Output the [x, y] coordinate of the center of the cell containing the given text.  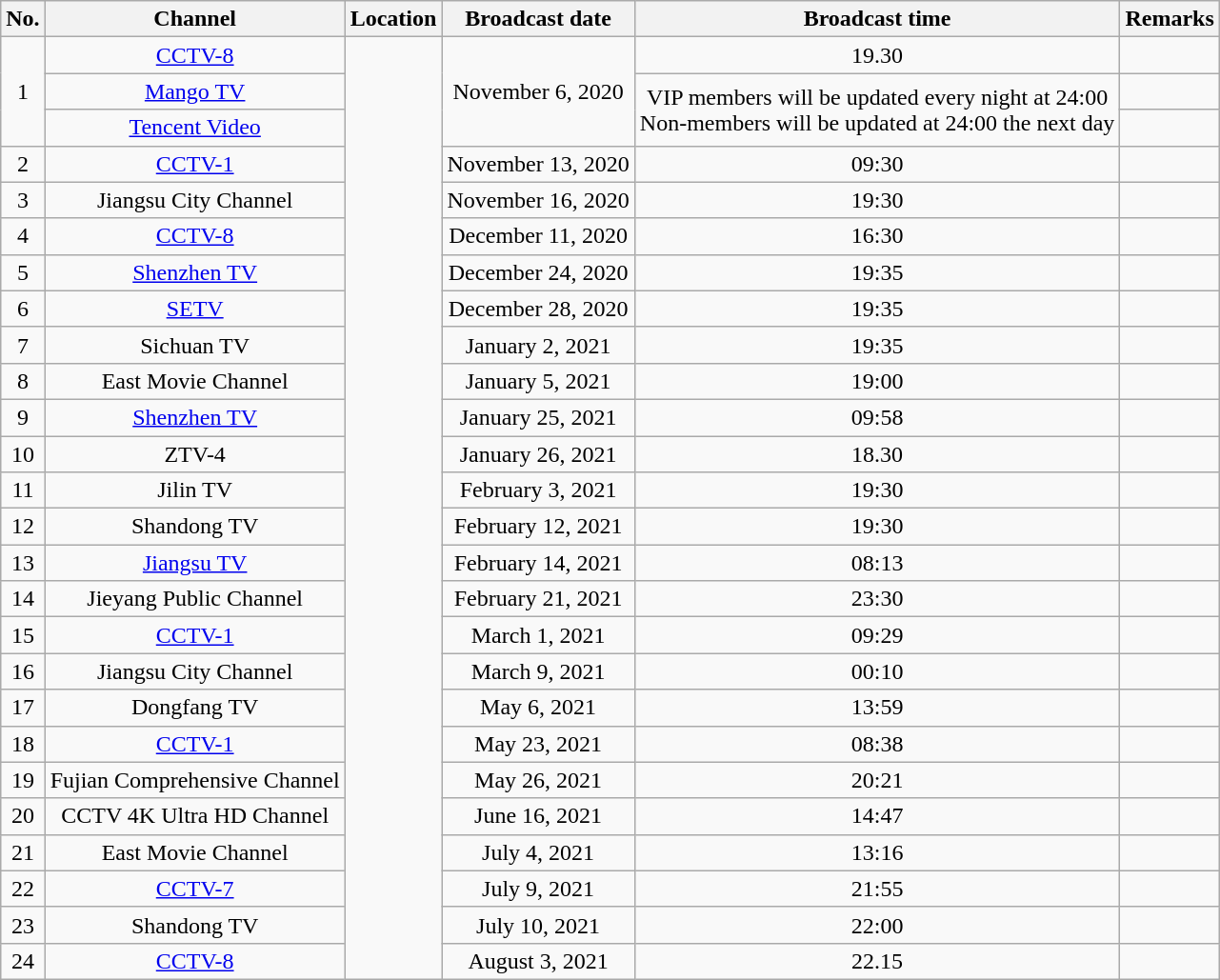
5 [23, 272]
Broadcast time [877, 19]
2 [23, 164]
7 [23, 345]
March 9, 2021 [538, 671]
Tencent Video [194, 128]
8 [23, 381]
22.15 [877, 961]
21:55 [877, 889]
February 12, 2021 [538, 527]
6 [23, 309]
November 6, 2020 [538, 91]
No. [23, 19]
08:38 [877, 744]
SETV [194, 309]
Broadcast date [538, 19]
3 [23, 200]
Channel [194, 19]
14 [23, 599]
19.30 [877, 55]
November 16, 2020 [538, 200]
November 13, 2020 [538, 164]
CCTV 4K Ultra HD Channel [194, 816]
CCTV-7 [194, 889]
09:30 [877, 164]
Jilin TV [194, 490]
11 [23, 490]
August 3, 2021 [538, 961]
22:00 [877, 925]
Remarks [1170, 19]
Mango TV [194, 91]
19:00 [877, 381]
19 [23, 780]
VIP members will be updated every night at 24:00Non-members will be updated at 24:00 the next day [877, 110]
May 23, 2021 [538, 744]
Fujian Comprehensive Channel [194, 780]
January 2, 2021 [538, 345]
January 25, 2021 [538, 417]
13:59 [877, 708]
Dongfang TV [194, 708]
14:47 [877, 816]
17 [23, 708]
21 [23, 852]
May 6, 2021 [538, 708]
Sichuan TV [194, 345]
09:29 [877, 635]
Location [393, 19]
16 [23, 671]
June 16, 2021 [538, 816]
January 5, 2021 [538, 381]
December 24, 2020 [538, 272]
20 [23, 816]
July 10, 2021 [538, 925]
9 [23, 417]
Jiangsu TV [194, 563]
4 [23, 236]
July 9, 2021 [538, 889]
08:13 [877, 563]
13 [23, 563]
16:30 [877, 236]
ZTV-4 [194, 454]
23:30 [877, 599]
18 [23, 744]
23 [23, 925]
00:10 [877, 671]
22 [23, 889]
13:16 [877, 852]
20:21 [877, 780]
December 28, 2020 [538, 309]
09:58 [877, 417]
24 [23, 961]
May 26, 2021 [538, 780]
Jieyang Public Channel [194, 599]
10 [23, 454]
July 4, 2021 [538, 852]
February 14, 2021 [538, 563]
February 3, 2021 [538, 490]
December 11, 2020 [538, 236]
15 [23, 635]
12 [23, 527]
1 [23, 91]
18.30 [877, 454]
March 1, 2021 [538, 635]
January 26, 2021 [538, 454]
February 21, 2021 [538, 599]
